For the text-containing cell, return its midpoint in (x, y) coordinate format. 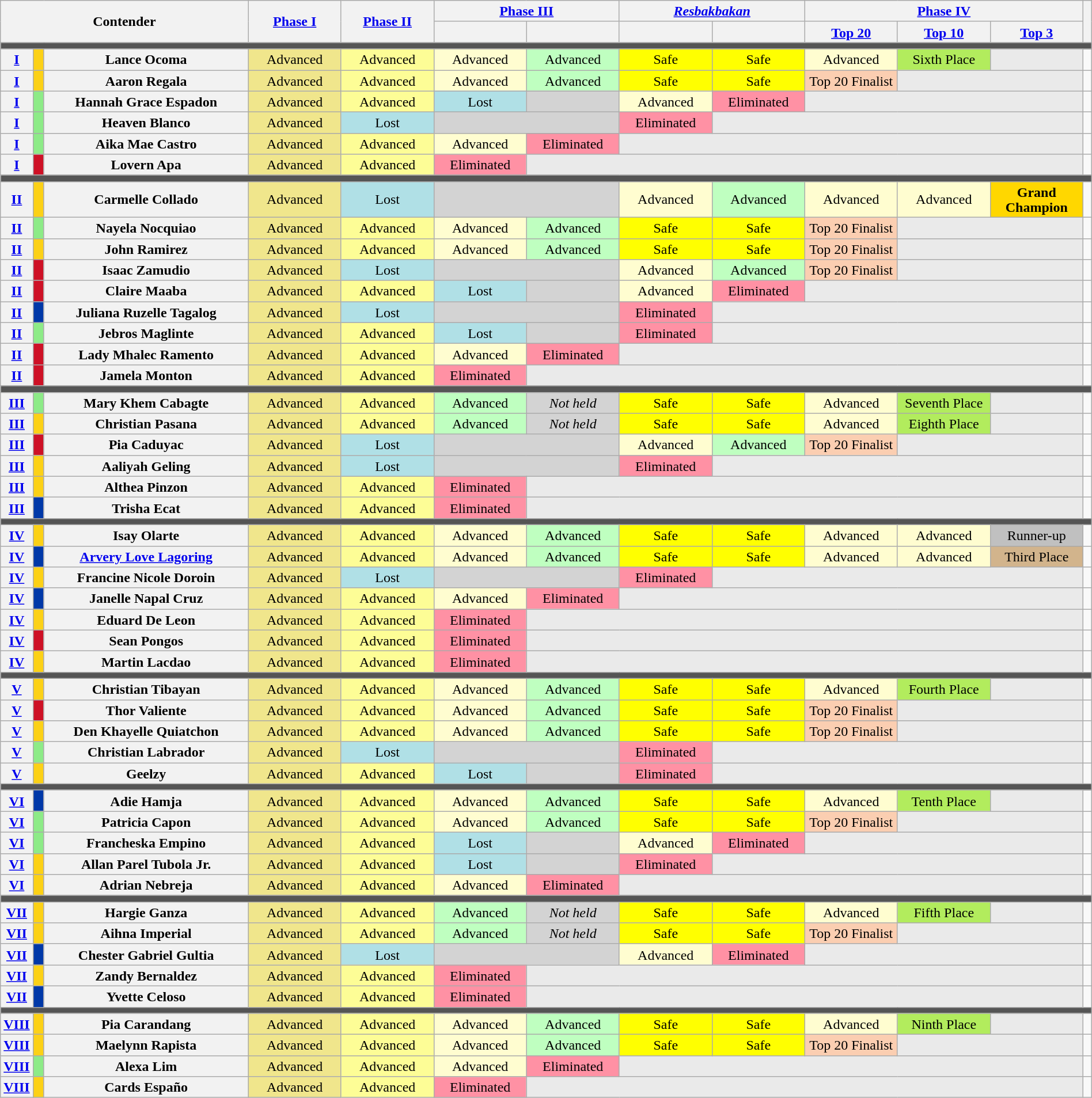
Fourth Place (943, 689)
Ninth Place (943, 1024)
Top 10 (943, 32)
Althea Pinzon (146, 487)
Phase III (526, 12)
Pia Caduyac (146, 444)
Trisha Ecat (146, 508)
Phase II (387, 22)
Carmelle Collado (146, 199)
Top 3 (1037, 32)
Phase IV (943, 12)
Phase I (295, 22)
Claire Maaba (146, 291)
Francine Nicole Doroin (146, 578)
Arvery Love Lagoring (146, 556)
Runner-up (1037, 535)
Contender (124, 22)
Maelynn Rapista (146, 1046)
John Ramirez (146, 249)
Aika Mae Castro (146, 144)
Jamela Monton (146, 375)
Isay Olarte (146, 535)
Aaron Regala (146, 81)
Fifth Place (943, 912)
Resbakbakan (712, 12)
Juliana Ruzelle Tagalog (146, 312)
Isaac Zamudio (146, 271)
Top 20 (851, 32)
Den Khayelle Quiatchon (146, 731)
Sixth Place (943, 60)
Jebros Maglinte (146, 333)
Adrian Nebreja (146, 886)
Aihna Imperial (146, 934)
Aaliyah Geling (146, 466)
Martin Lacdao (146, 662)
Hargie Ganza (146, 912)
Christian Tibayan (146, 689)
Cards Españo (146, 1087)
Francheska Empino (146, 843)
Lady Mhalec Ramento (146, 355)
Nayela Nocquiao (146, 228)
Adie Hamja (146, 800)
Alexa Lim (146, 1066)
Thor Valiente (146, 711)
Lance Ocoma (146, 60)
Geelzy (146, 774)
Lovern Apa (146, 165)
Yvette Celoso (146, 996)
Hannah Grace Espadon (146, 101)
Eduard De Leon (146, 620)
Patricia Capon (146, 822)
Chester Gabriel Gultia (146, 955)
Christian Labrador (146, 752)
Allan Parel Tubola Jr. (146, 864)
Tenth Place (943, 800)
Third Place (1037, 556)
Eighth Place (943, 424)
Seventh Place (943, 403)
Janelle Napal Cruz (146, 599)
Mary Khem Cabagte (146, 403)
Grand Champion (1037, 199)
Zandy Bernaldez (146, 975)
Christian Pasana (146, 424)
Pia Carandang (146, 1024)
Sean Pongos (146, 640)
Heaven Blanco (146, 123)
